Pinpoint the cell where the given text exists, returning its [x, y] midpoint coordinate. 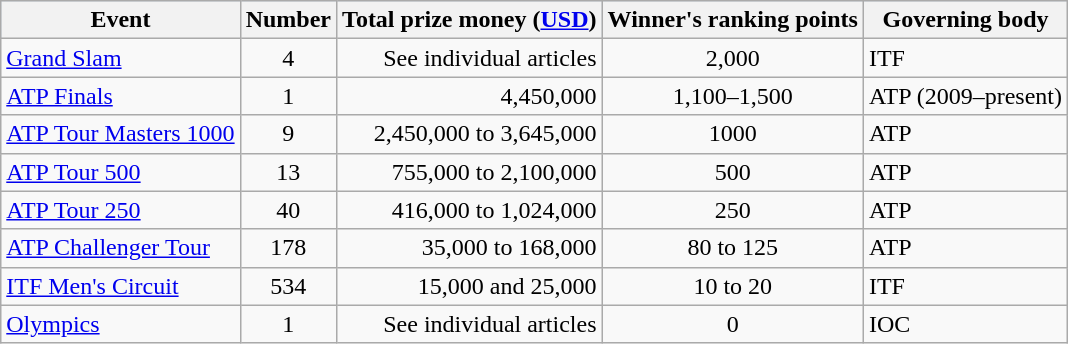
Olympics [120, 324]
2,000 [732, 58]
ATP Finals [120, 96]
1000 [732, 134]
15,000 and 25,000 [470, 286]
534 [288, 286]
500 [732, 172]
ITF Men's Circuit [120, 286]
9 [288, 134]
ATP Tour 250 [120, 210]
ATP (2009–present) [965, 96]
IOC [965, 324]
Event [120, 20]
13 [288, 172]
Number [288, 20]
80 to 125 [732, 248]
4 [288, 58]
Winner's ranking points [732, 20]
0 [732, 324]
755,000 to 2,100,000 [470, 172]
1,100–1,500 [732, 96]
4,450,000 [470, 96]
10 to 20 [732, 286]
ATP Tour Masters 1000 [120, 134]
ATP Tour 500 [120, 172]
Governing body [965, 20]
250 [732, 210]
178 [288, 248]
Grand Slam [120, 58]
40 [288, 210]
416,000 to 1,024,000 [470, 210]
ATP Challenger Tour [120, 248]
2,450,000 to 3,645,000 [470, 134]
Total prize money (USD) [470, 20]
35,000 to 168,000 [470, 248]
